Locate the cell with the specified text and output its (x, y) center coordinate. 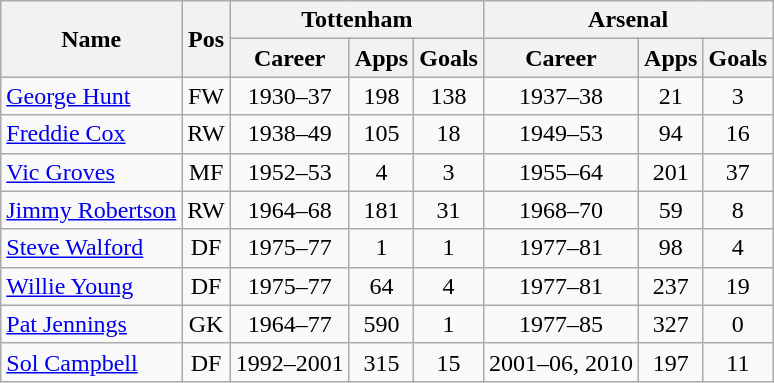
18 (449, 134)
11 (738, 362)
64 (381, 286)
31 (449, 210)
201 (671, 172)
2001–06, 2010 (560, 362)
1955–64 (560, 172)
1938–49 (290, 134)
Jimmy Robertson (92, 210)
Pos (206, 39)
Vic Groves (92, 172)
Freddie Cox (92, 134)
590 (381, 324)
237 (671, 286)
8 (738, 210)
Tottenham (356, 20)
327 (671, 324)
94 (671, 134)
315 (381, 362)
198 (381, 96)
138 (449, 96)
1937–38 (560, 96)
1964–68 (290, 210)
181 (381, 210)
1949–53 (560, 134)
Willie Young (92, 286)
105 (381, 134)
197 (671, 362)
16 (738, 134)
98 (671, 248)
Steve Walford (92, 248)
15 (449, 362)
Name (92, 39)
George Hunt (92, 96)
1992–2001 (290, 362)
Sol Campbell (92, 362)
19 (738, 286)
1952–53 (290, 172)
1977–85 (560, 324)
1968–70 (560, 210)
59 (671, 210)
MF (206, 172)
FW (206, 96)
21 (671, 96)
1964–77 (290, 324)
Arsenal (628, 20)
GK (206, 324)
Pat Jennings (92, 324)
1930–37 (290, 96)
37 (738, 172)
0 (738, 324)
